Detect which cell encompasses the target text, then output its (x, y) center coordinate. 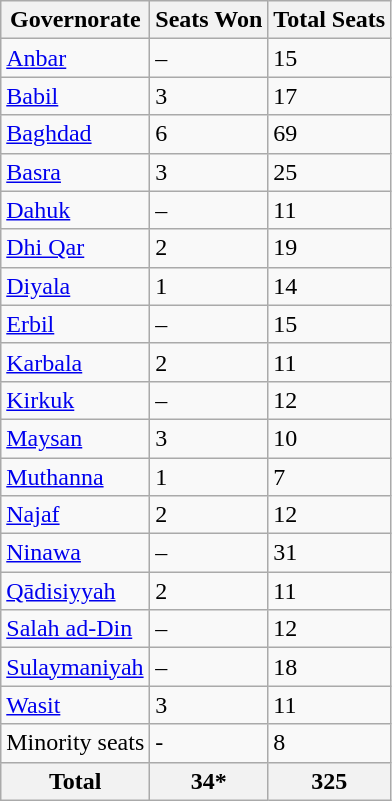
25 (330, 172)
325 (330, 781)
Dahuk (76, 210)
Salah ad-Din (76, 629)
Diyala (76, 286)
Sulaymaniyah (76, 667)
- (209, 743)
Karbala (76, 362)
6 (209, 134)
Najaf (76, 515)
Dhi Qar (76, 248)
31 (330, 553)
Basra (76, 172)
Muthanna (76, 477)
Minority seats (76, 743)
7 (330, 477)
Baghdad (76, 134)
Erbil (76, 324)
Kirkuk (76, 400)
Maysan (76, 438)
8 (330, 743)
34* (209, 781)
19 (330, 248)
Qādisiyyah (76, 591)
17 (330, 96)
69 (330, 134)
Total Seats (330, 20)
Wasit (76, 705)
18 (330, 667)
10 (330, 438)
Babil (76, 96)
Ninawa (76, 553)
Total (76, 781)
Seats Won (209, 20)
Governorate (76, 20)
Anbar (76, 58)
14 (330, 286)
